Return the (x, y) coordinate for the center point of the cell that contains the specified text.  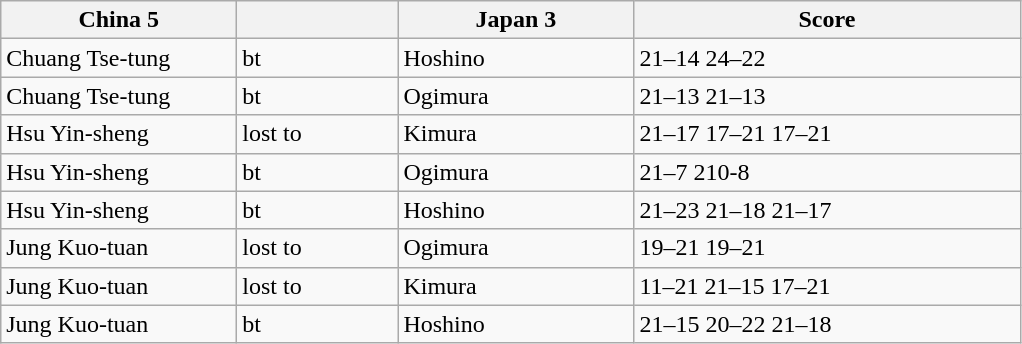
Score (827, 20)
21–17 17–21 17–21 (827, 134)
21–7 210-8 (827, 172)
China 5 (119, 20)
21–13 21–13 (827, 96)
19–21 19–21 (827, 248)
11–21 21–15 17–21 (827, 286)
Japan 3 (516, 20)
21–15 20–22 21–18 (827, 324)
21–14 24–22 (827, 58)
21–23 21–18 21–17 (827, 210)
